Detect which cell encompasses the target text, then output its [x, y] center coordinate. 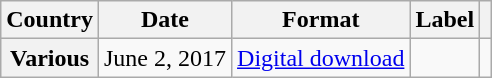
June 2, 2017 [164, 58]
Format [321, 20]
Digital download [321, 58]
Various [50, 58]
Date [164, 20]
Label [445, 20]
Country [50, 20]
